Capture the cell that displays the provided text and extract its [x, y] central coordinate. 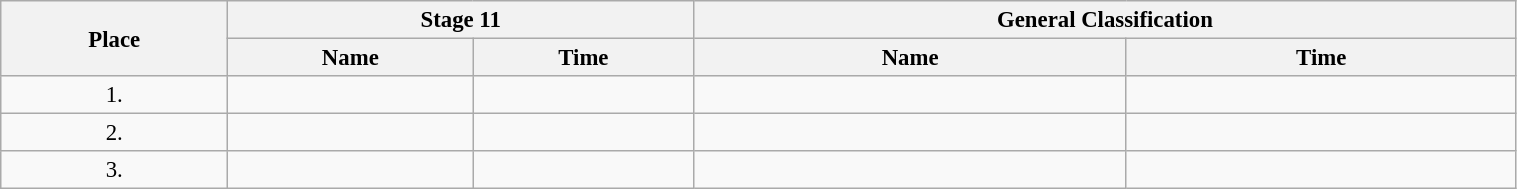
3. [114, 170]
1. [114, 95]
Place [114, 38]
General Classification [1105, 20]
Stage 11 [461, 20]
2. [114, 133]
